Output the (x, y) coordinate of the center of the cell containing the given text.  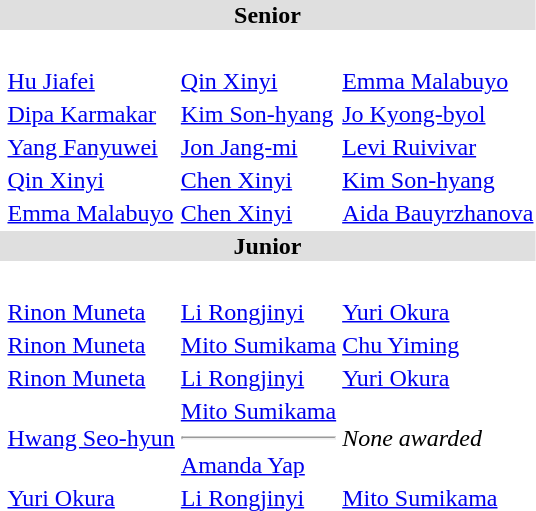
Senior (268, 15)
Levi Ruivivar (438, 147)
Yang Fanyuwei (91, 147)
Jon Jang-mi (258, 147)
Hu Jiafei (91, 81)
None awarded (438, 438)
Mito Sumikama Amanda Yap (258, 438)
Dipa Karmakar (91, 114)
Jo Kyong-byol (438, 114)
Hwang Seo-hyun (91, 438)
Junior (268, 246)
Chu Yiming (438, 345)
Mito Sumikama (258, 345)
Aida Bauyrzhanova (438, 213)
